Find where the given text appears and provide that cell's center as (X, Y) coordinate. 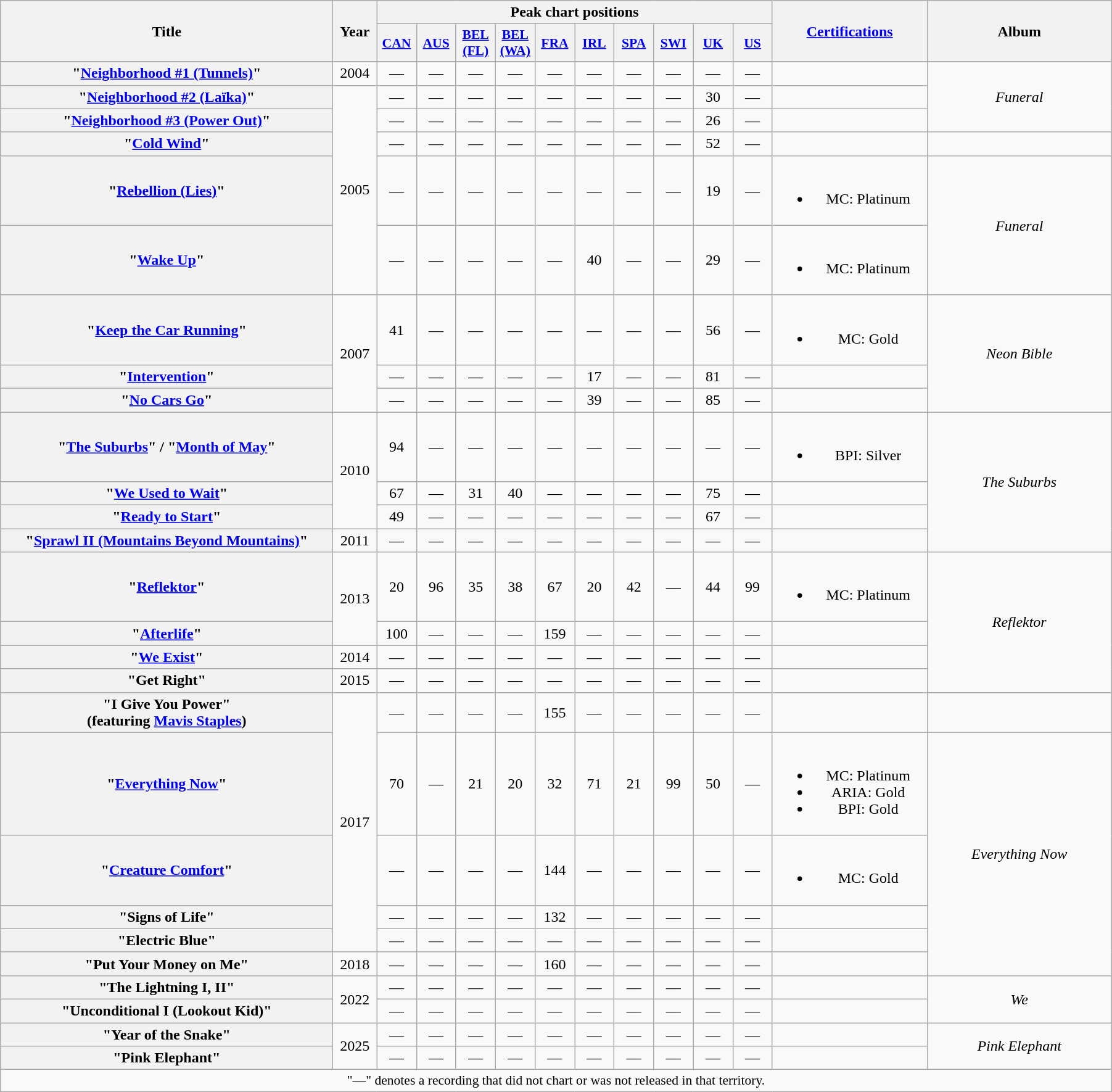
39 (595, 400)
94 (397, 447)
"I Give You Power"(featuring Mavis Staples) (167, 712)
56 (713, 329)
"The Suburbs" / "Month of May" (167, 447)
70 (397, 784)
BEL(FL) (476, 43)
Year (355, 31)
Certifications (850, 31)
"Neighborhood #1 (Tunnels)" (167, 73)
29 (713, 260)
96 (436, 587)
49 (397, 517)
38 (515, 587)
The Suburbs (1019, 482)
"Everything Now" (167, 784)
155 (554, 712)
2005 (355, 190)
We (1019, 999)
"Ready to Start" (167, 517)
31 (476, 494)
Album (1019, 31)
"Wake Up" (167, 260)
41 (397, 329)
SPA (634, 43)
"Afterlife" (167, 634)
"Sprawl II (Mountains Beyond Mountains)" (167, 540)
"Put Your Money on Me" (167, 964)
Everything Now (1019, 854)
2010 (355, 470)
144 (554, 870)
"Creature Comfort" (167, 870)
Neon Bible (1019, 353)
"We Used to Wait" (167, 494)
44 (713, 587)
42 (634, 587)
"Cold Wind" (167, 144)
35 (476, 587)
AUS (436, 43)
"Year of the Snake" (167, 1035)
75 (713, 494)
"Electric Blue" (167, 940)
2014 (355, 657)
2018 (355, 964)
160 (554, 964)
2007 (355, 353)
BEL(WA) (515, 43)
"Unconditional I (Lookout Kid)" (167, 1011)
"Get Right" (167, 680)
MC: PlatinumARIA: GoldBPI: Gold (850, 784)
BPI: Silver (850, 447)
"We Exist" (167, 657)
"Neighborhood #2 (Laïka)" (167, 97)
US (752, 43)
SWI (673, 43)
2025 (355, 1046)
"The Lightning I, II" (167, 987)
"Neighborhood #3 (Power Out)" (167, 120)
132 (554, 917)
100 (397, 634)
2013 (355, 598)
2015 (355, 680)
"Pink Elephant" (167, 1058)
Reflektor (1019, 622)
"Signs of Life" (167, 917)
"Keep the Car Running" (167, 329)
Peak chart positions (575, 12)
19 (713, 190)
FRA (554, 43)
"—" denotes a recording that did not chart or was not released in that territory. (556, 1081)
52 (713, 144)
81 (713, 376)
2004 (355, 73)
2022 (355, 999)
50 (713, 784)
32 (554, 784)
159 (554, 634)
UK (713, 43)
"Intervention" (167, 376)
2011 (355, 540)
17 (595, 376)
"Rebellion (Lies)" (167, 190)
Title (167, 31)
85 (713, 400)
26 (713, 120)
Pink Elephant (1019, 1046)
71 (595, 784)
CAN (397, 43)
2017 (355, 822)
"No Cars Go" (167, 400)
IRL (595, 43)
"Reflektor" (167, 587)
30 (713, 97)
